Detect which cell encompasses the target text, then output its (X, Y) center coordinate. 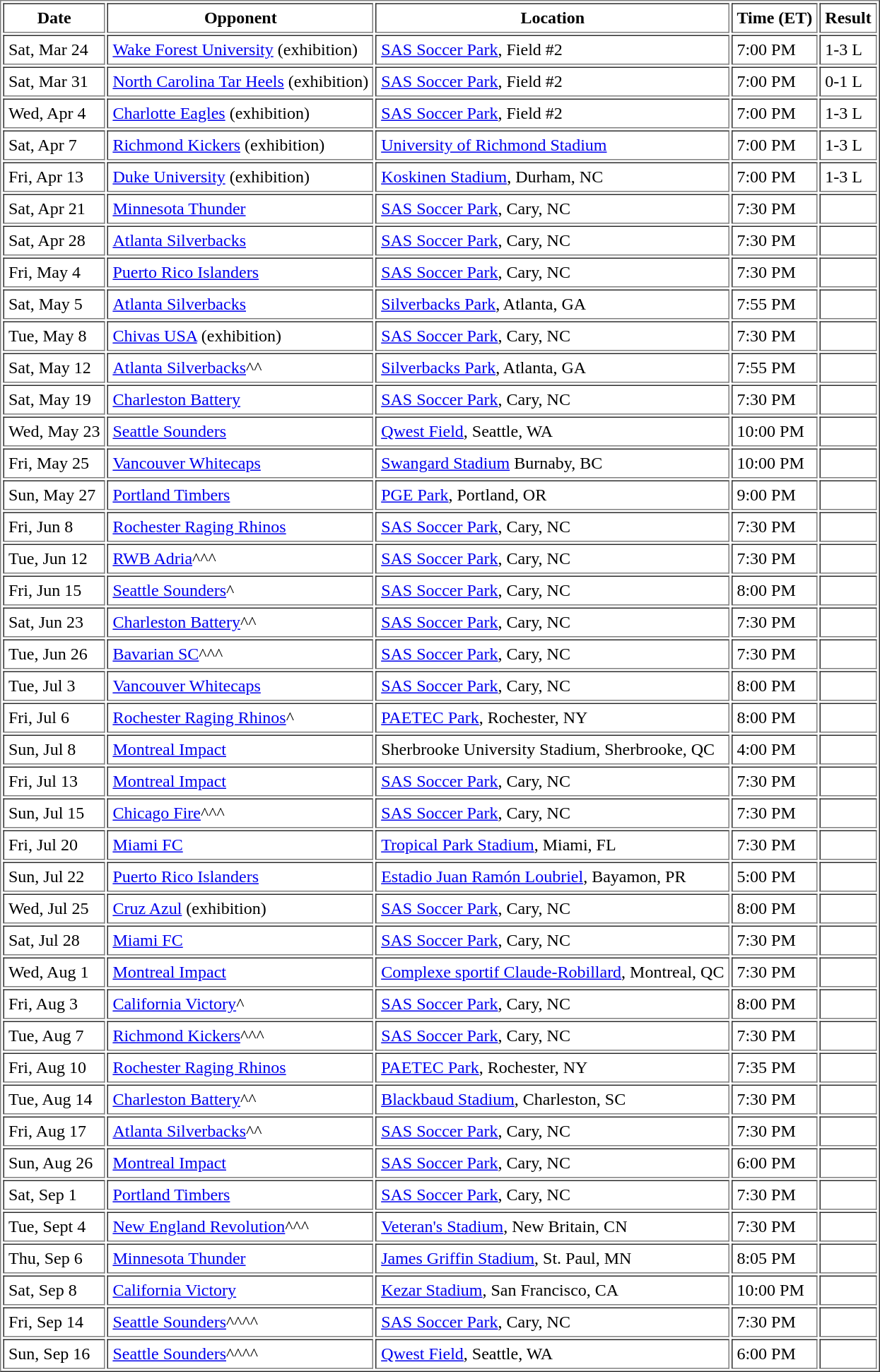
Result (848, 18)
Richmond Kickers (exhibition) (240, 145)
Tue, Aug 14 (54, 1099)
Sun, Sep 16 (54, 1354)
Time (ET) (775, 18)
Sat, May 12 (54, 368)
Sat, Jun 23 (54, 623)
Tue, Jun 12 (54, 559)
University of Richmond Stadium (553, 145)
Veteran's Stadium, New Britain, CN (553, 1226)
Sun, Jul 8 (54, 750)
Tue, Jul 3 (54, 686)
Sherbrooke University Stadium, Sherbrooke, QC (553, 750)
Fri, May 25 (54, 463)
RWB Adria^^^ (240, 559)
Blackbaud Stadium, Charleston, SC (553, 1099)
4:00 PM (775, 750)
Tropical Park Stadium, Miami, FL (553, 845)
California Victory^ (240, 1004)
Wed, Aug 1 (54, 972)
Fri, Apr 13 (54, 177)
Charlotte Eagles (exhibition) (240, 114)
Wed, Jul 25 (54, 908)
Sun, Jul 15 (54, 814)
Wed, Apr 4 (54, 114)
Duke University (exhibition) (240, 177)
Thu, Sep 6 (54, 1259)
Tue, Aug 7 (54, 1036)
Sat, Apr 7 (54, 145)
8:05 PM (775, 1259)
California Victory (240, 1290)
Sun, May 27 (54, 496)
Location (553, 18)
Sat, Sep 1 (54, 1195)
Fri, Sep 14 (54, 1323)
James Griffin Stadium, St. Paul, MN (553, 1259)
Richmond Kickers^^^ (240, 1036)
Chivas USA (exhibition) (240, 336)
Sat, Mar 31 (54, 81)
7:35 PM (775, 1068)
Rochester Raging Rhinos^ (240, 717)
Tue, Sept 4 (54, 1226)
5:00 PM (775, 877)
Fri, Aug 10 (54, 1068)
0-1 L (848, 81)
Sat, May 19 (54, 399)
Opponent (240, 18)
Fri, Jul 6 (54, 717)
Tue, Jun 26 (54, 654)
Fri, Aug 17 (54, 1132)
Wed, May 23 (54, 432)
9:00 PM (775, 496)
Cruz Azul (exhibition) (240, 908)
Charleston Battery (240, 399)
Sun, Aug 26 (54, 1163)
Seattle Sounders^ (240, 590)
Swangard Stadium Burnaby, BC (553, 463)
Sat, May 5 (54, 305)
Sat, Apr 21 (54, 209)
Wake Forest University (exhibition) (240, 50)
PGE Park, Portland, OR (553, 496)
Sat, Sep 8 (54, 1290)
Date (54, 18)
Chicago Fire^^^ (240, 814)
Estadio Juan Ramón Loubriel, Bayamon, PR (553, 877)
Fri, Jun 8 (54, 527)
Fri, Jun 15 (54, 590)
Kezar Stadium, San Francisco, CA (553, 1290)
Tue, May 8 (54, 336)
North Carolina Tar Heels (exhibition) (240, 81)
Seattle Sounders (240, 432)
Fri, Aug 3 (54, 1004)
Koskinen Stadium, Durham, NC (553, 177)
Bavarian SC^^^ (240, 654)
Complexe sportif Claude-Robillard, Montreal, QC (553, 972)
Sat, Mar 24 (54, 50)
Sat, Jul 28 (54, 941)
New England Revolution^^^ (240, 1226)
Fri, Jul 20 (54, 845)
Sun, Jul 22 (54, 877)
Fri, Jul 13 (54, 781)
Fri, May 4 (54, 272)
Sat, Apr 28 (54, 241)
